Output the (X, Y) coordinate of the center of the cell containing the given text.  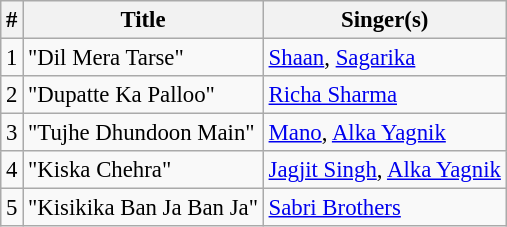
Title (144, 20)
2 (12, 95)
4 (12, 170)
Shaan, Sagarika (384, 58)
3 (12, 133)
Singer(s) (384, 20)
# (12, 20)
"Tujhe Dhundoon Main" (144, 133)
1 (12, 58)
"Kisikika Ban Ja Ban Ja" (144, 208)
Richa Sharma (384, 95)
"Dupatte Ka Palloo" (144, 95)
5 (12, 208)
Jagjit Singh, Alka Yagnik (384, 170)
"Dil Mera Tarse" (144, 58)
"Kiska Chehra" (144, 170)
Mano, Alka Yagnik (384, 133)
Sabri Brothers (384, 208)
